Pinpoint the cell where the given text exists, returning its [x, y] midpoint coordinate. 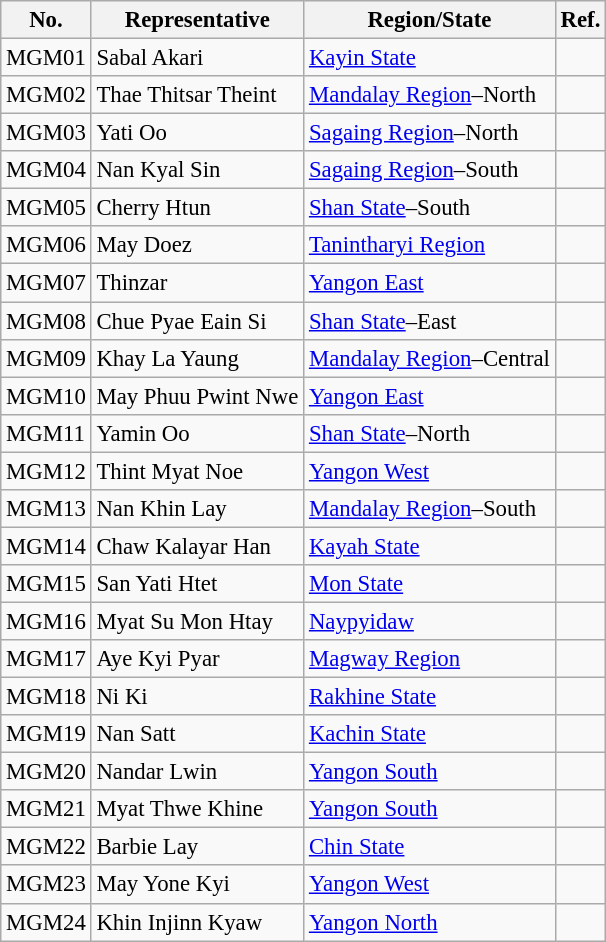
Shan State–North [430, 433]
Barbie Lay [197, 847]
MGM24 [46, 922]
Myat Su Mon Htay [197, 621]
MGM20 [46, 772]
Mon State [430, 584]
Nan Kyal Sin [197, 170]
May Doez [197, 245]
Nan Satt [197, 734]
MGM09 [46, 358]
MGM21 [46, 809]
Rakhine State [430, 697]
Sagaing Region–South [430, 170]
MGM22 [46, 847]
Kayin State [430, 58]
MGM13 [46, 509]
Shan State–East [430, 321]
MGM11 [46, 433]
MGM10 [46, 396]
MGM14 [46, 546]
MGM18 [46, 697]
Tanintharyi Region [430, 245]
Mandalay Region–North [430, 95]
Nan Khin Lay [197, 509]
Yamin Oo [197, 433]
MGM05 [46, 208]
Chue Pyae Eain Si [197, 321]
MGM15 [46, 584]
Cherry Htun [197, 208]
Yangon North [430, 922]
Thinzar [197, 283]
Magway Region [430, 659]
MGM03 [46, 133]
Chaw Kalayar Han [197, 546]
MGM06 [46, 245]
MGM17 [46, 659]
MGM12 [46, 471]
Sabal Akari [197, 58]
Thint Myat Noe [197, 471]
Mandalay Region–Central [430, 358]
MGM02 [46, 95]
Thae Thitsar Theint [197, 95]
Khin Injinn Kyaw [197, 922]
Yati Oo [197, 133]
Myat Thwe Khine [197, 809]
Nandar Lwin [197, 772]
Khay La Yaung [197, 358]
Naypyidaw [430, 621]
Mandalay Region–South [430, 509]
MGM16 [46, 621]
Ni Ki [197, 697]
Region/State [430, 20]
MGM01 [46, 58]
San Yati Htet [197, 584]
MGM23 [46, 885]
MGM19 [46, 734]
Ref. [580, 20]
Representative [197, 20]
Kachin State [430, 734]
Shan State–South [430, 208]
MGM07 [46, 283]
Aye Kyi Pyar [197, 659]
May Yone Kyi [197, 885]
Kayah State [430, 546]
MGM04 [46, 170]
Chin State [430, 847]
MGM08 [46, 321]
May Phuu Pwint Nwe [197, 396]
Sagaing Region–North [430, 133]
No. [46, 20]
